Locate the cell with the specified text and output its [X, Y] center coordinate. 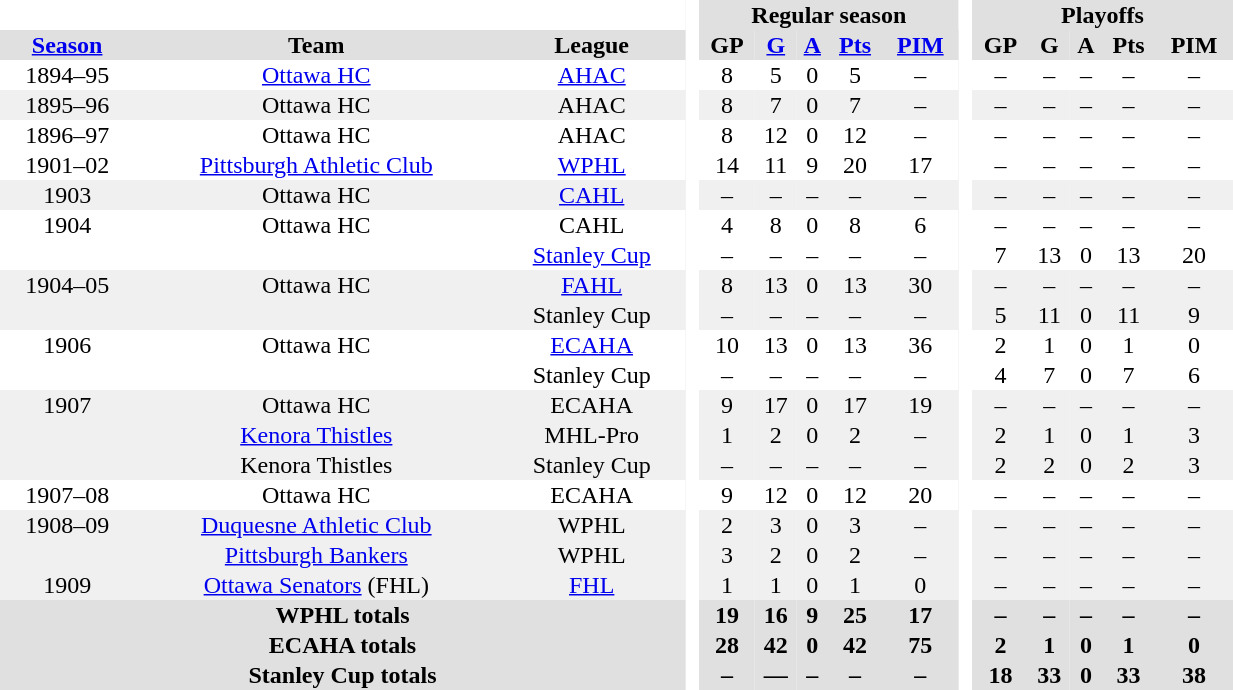
Duquesne Athletic Club [316, 525]
Season [67, 45]
28 [727, 645]
WPHL totals [342, 615]
— [776, 675]
1904–05 [67, 285]
1904 [67, 225]
Ottawa Senators (FHL) [316, 585]
1896–97 [67, 135]
FAHL [592, 285]
1907–08 [67, 495]
1907 [67, 405]
Stanley Cup totals [342, 675]
1894–95 [67, 75]
League [592, 45]
38 [1194, 675]
36 [920, 345]
1908–09 [67, 525]
1895–96 [67, 105]
1906 [67, 345]
FHL [592, 585]
14 [727, 165]
75 [920, 645]
Pittsburgh Athletic Club [316, 165]
1901–02 [67, 165]
1909 [67, 585]
10 [727, 345]
18 [1001, 675]
Team [316, 45]
Regular season [829, 15]
16 [776, 615]
MHL-Pro [592, 435]
25 [855, 615]
Pittsburgh Bankers [316, 555]
1903 [67, 195]
30 [920, 285]
Playoffs [1103, 15]
ECAHA totals [342, 645]
